Pinpoint the cell where the given text exists, returning its [x, y] midpoint coordinate. 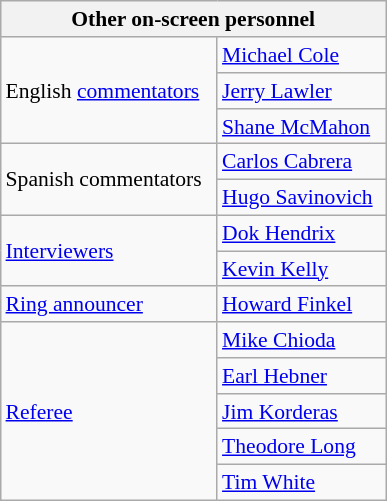
Hugo Savinovich [302, 197]
Tim White [302, 482]
Jim Korderas [302, 411]
Dok Hendrix [302, 233]
Earl Hebner [302, 376]
Mike Chioda [302, 340]
Interviewers [109, 250]
Shane McMahon [302, 126]
Referee [109, 411]
Other on-screen personnel [194, 19]
Ring announcer [109, 304]
Theodore Long [302, 447]
Jerry Lawler [302, 91]
Michael Cole [302, 55]
Howard Finkel [302, 304]
English commentators [109, 90]
Carlos Cabrera [302, 162]
Kevin Kelly [302, 269]
Spanish commentators [109, 180]
